Capture the cell that displays the provided text and extract its [X, Y] central coordinate. 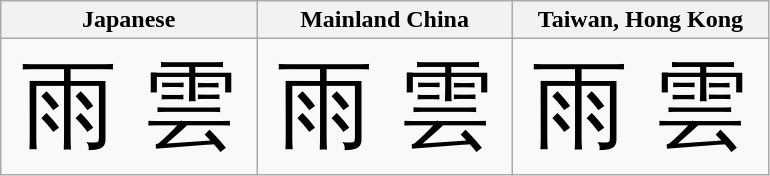
Taiwan, Hong Kong [641, 20]
Mainland China [385, 20]
Japanese [129, 20]
